Return [x, y] of the center of cell containing provided text 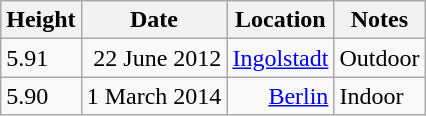
Ingolstadt [280, 58]
1 March 2014 [154, 96]
Notes [380, 20]
Outdoor [380, 58]
Indoor [380, 96]
Berlin [280, 96]
Location [280, 20]
Height [41, 20]
22 June 2012 [154, 58]
5.91 [41, 58]
Date [154, 20]
5.90 [41, 96]
